Provide the (X, Y) coordinate of the cell's center where the given text is located.  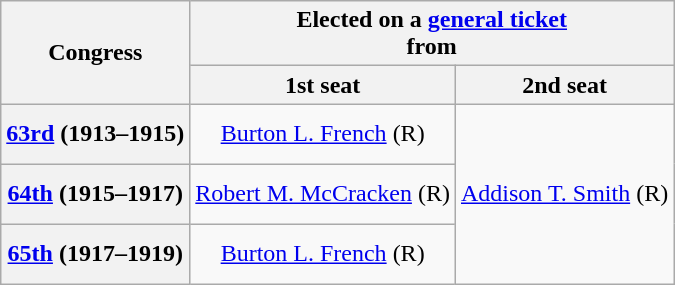
Addison T. Smith (R) (564, 194)
1st seat (323, 85)
2nd seat (564, 85)
65th (1917–1919) (96, 254)
Congress (96, 52)
63rd (1913–1915) (96, 134)
Elected on a general ticketfrom (432, 34)
64th (1915–1917) (96, 194)
Robert M. McCracken (R) (323, 194)
